Extract the [x, y] coordinate from the center of the cell holding the provided text.  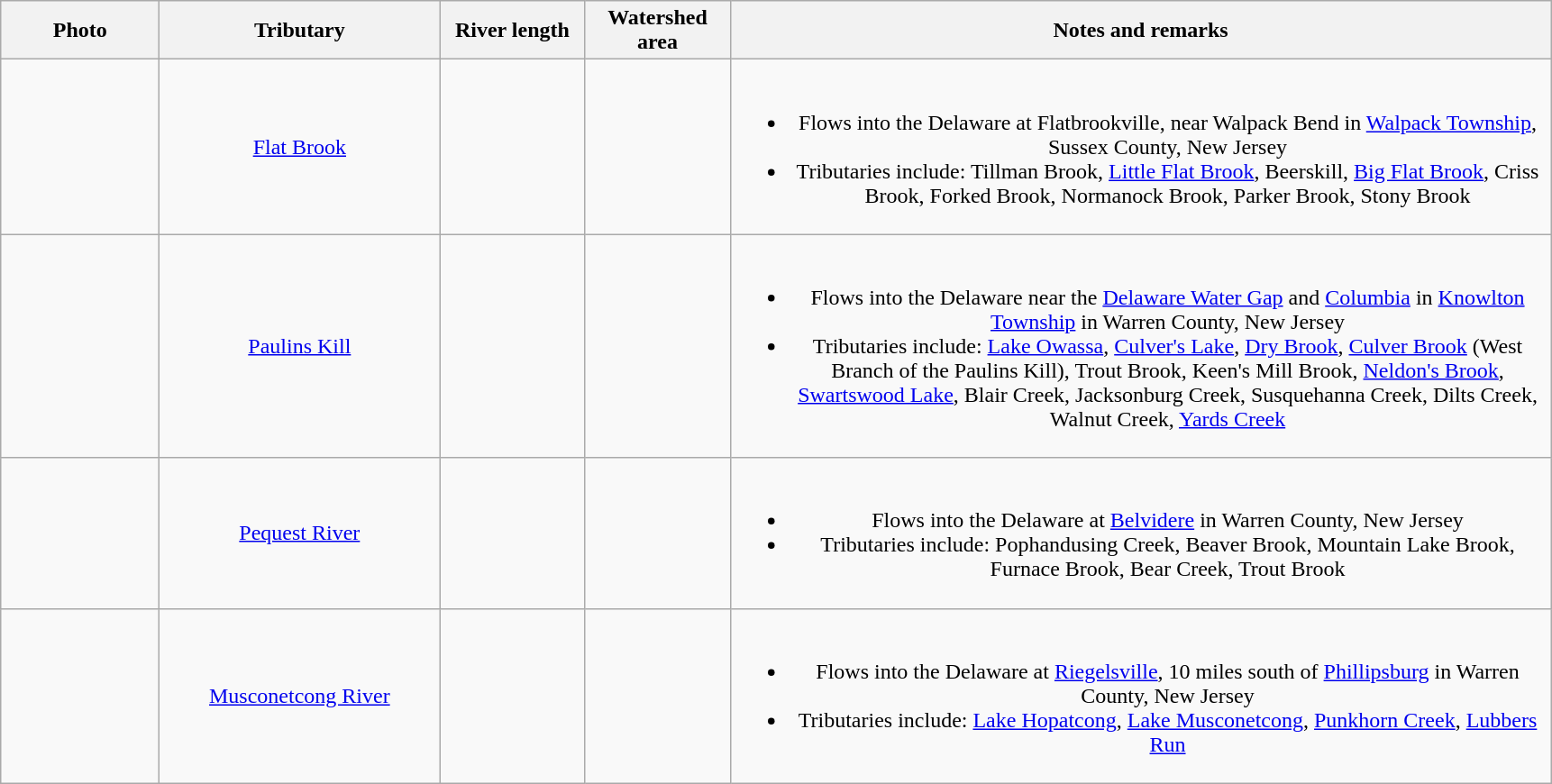
Watershed area [658, 31]
Pequest River [299, 533]
Notes and remarks [1141, 31]
Tributary [299, 31]
River length [512, 31]
Flat Brook [299, 147]
Paulins Kill [299, 346]
Photo [80, 31]
Musconetcong River [299, 696]
